Search for the cell housing the specified text and yield its (x, y) center coordinate. 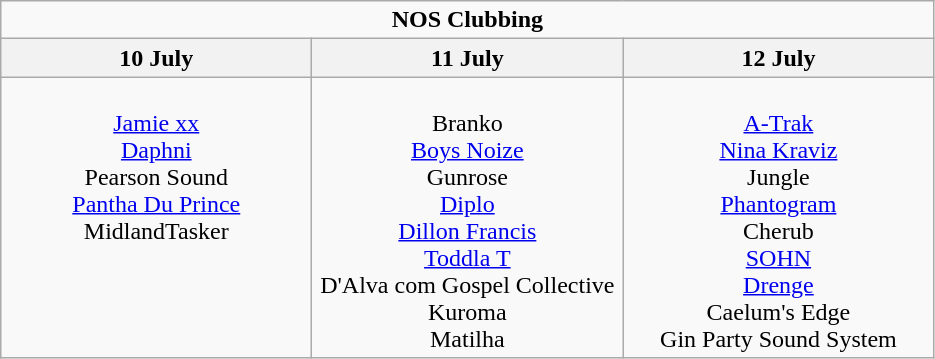
A-TrakNina KravizJunglePhantogramCherubSOHNDrengeCaelum's EdgeGin Party Sound System (778, 218)
10 July (156, 58)
BrankoBoys NoizeGunroseDiploDillon FrancisToddla TD'Alva com Gospel CollectiveKuromaMatilha (468, 218)
NOS Clubbing (468, 20)
11 July (468, 58)
Jamie xxDaphniPearson SoundPantha Du PrinceMidlandTasker (156, 218)
12 July (778, 58)
